From the cell containing the given text, extract its center point as [x, y] coordinate. 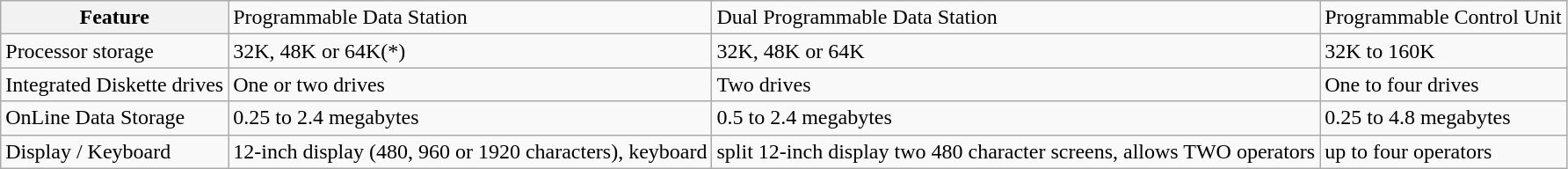
0.5 to 2.4 megabytes [1016, 118]
Two drives [1016, 84]
Display / Keyboard [114, 151]
Processor storage [114, 51]
OnLine Data Storage [114, 118]
0.25 to 4.8 megabytes [1443, 118]
0.25 to 2.4 megabytes [470, 118]
Programmable Data Station [470, 18]
One to four drives [1443, 84]
Dual Programmable Data Station [1016, 18]
32K, 48K or 64K [1016, 51]
Feature [114, 18]
One or two drives [470, 84]
split 12-inch display two 480 character screens, allows TWO operators [1016, 151]
12-inch display (480, 960 or 1920 characters), keyboard [470, 151]
32K, 48K or 64K(*) [470, 51]
32K to 160K [1443, 51]
up to four operators [1443, 151]
Programmable Control Unit [1443, 18]
Integrated Diskette drives [114, 84]
